Detect which cell encompasses the target text, then output its [x, y] center coordinate. 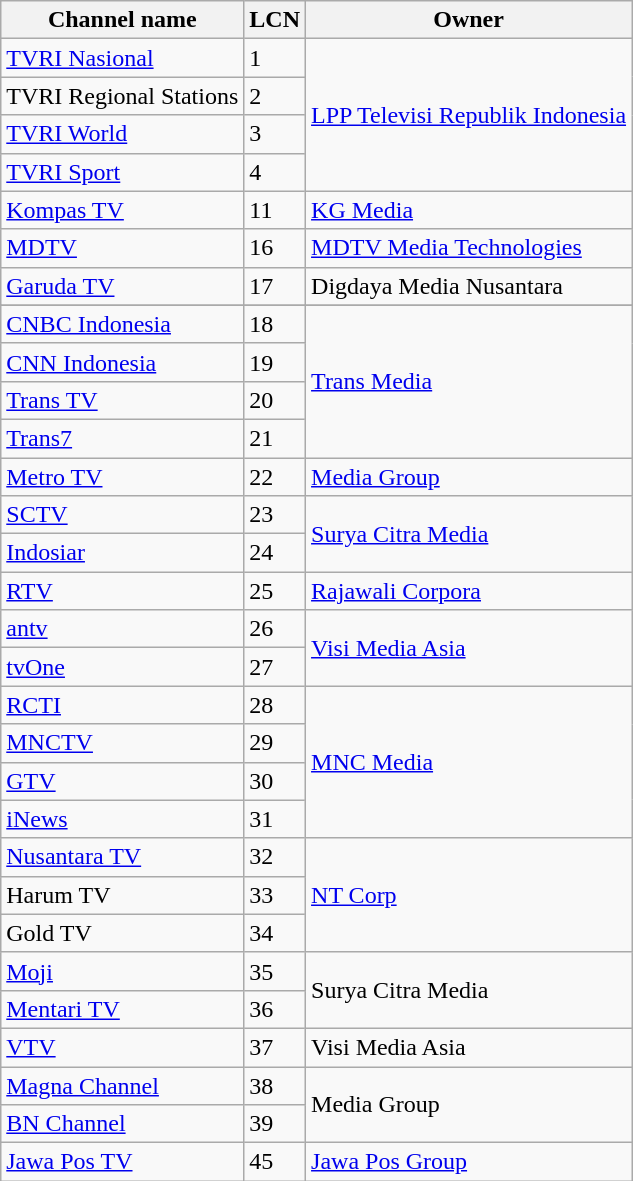
26 [275, 629]
2 [275, 96]
MNC Media [469, 762]
Digdaya Media Nusantara [469, 286]
24 [275, 553]
Mentari TV [122, 1009]
29 [275, 743]
32 [275, 857]
27 [275, 667]
11 [275, 210]
MNCTV [122, 743]
CNBC Indonesia [122, 324]
TVRI World [122, 134]
MDTV [122, 248]
19 [275, 362]
Harum TV [122, 895]
25 [275, 591]
4 [275, 172]
30 [275, 781]
Channel name [122, 20]
23 [275, 515]
3 [275, 134]
38 [275, 1085]
34 [275, 933]
antv [122, 629]
Jawa Pos Group [469, 1162]
Magna Channel [122, 1085]
Trans Media [469, 381]
22 [275, 477]
36 [275, 1009]
LPP Televisi Republik Indonesia [469, 115]
GTV [122, 781]
Trans TV [122, 400]
Trans7 [122, 438]
KG Media [469, 210]
18 [275, 324]
BN Channel [122, 1124]
37 [275, 1047]
iNews [122, 819]
20 [275, 400]
45 [275, 1162]
39 [275, 1124]
35 [275, 971]
RCTI [122, 705]
TVRI Regional Stations [122, 96]
NT Corp [469, 895]
VTV [122, 1047]
1 [275, 58]
Indosiar [122, 553]
Gold TV [122, 933]
CNN Indonesia [122, 362]
RTV [122, 591]
TVRI Nasional [122, 58]
MDTV Media Technologies [469, 248]
21 [275, 438]
Moji [122, 971]
Owner [469, 20]
33 [275, 895]
SCTV [122, 515]
Kompas TV [122, 210]
TVRI Sport [122, 172]
Nusantara TV [122, 857]
LCN [275, 20]
28 [275, 705]
Jawa Pos TV [122, 1162]
17 [275, 286]
tvOne [122, 667]
16 [275, 248]
Garuda TV [122, 286]
Metro TV [122, 477]
Rajawali Corpora [469, 591]
31 [275, 819]
